For the text-containing cell, return its midpoint in (x, y) coordinate format. 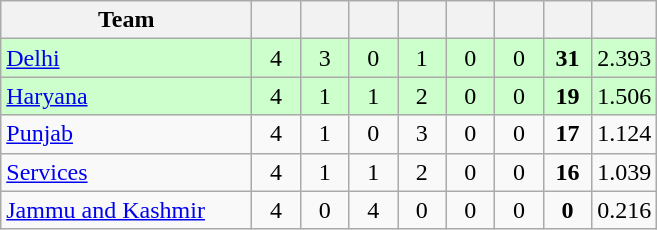
17 (568, 134)
1.124 (624, 134)
Jammu and Kashmir (126, 210)
2.393 (624, 58)
Haryana (126, 96)
19 (568, 96)
1.506 (624, 96)
Services (126, 172)
31 (568, 58)
Delhi (126, 58)
16 (568, 172)
Punjab (126, 134)
0.216 (624, 210)
1.039 (624, 172)
Team (126, 20)
